For the text-containing cell, return its midpoint in [x, y] coordinate format. 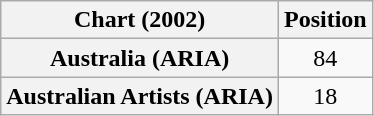
Australian Artists (ARIA) [140, 96]
Australia (ARIA) [140, 58]
84 [325, 58]
18 [325, 96]
Chart (2002) [140, 20]
Position [325, 20]
